Extract the (X, Y) coordinate from the center of the cell holding the provided text.  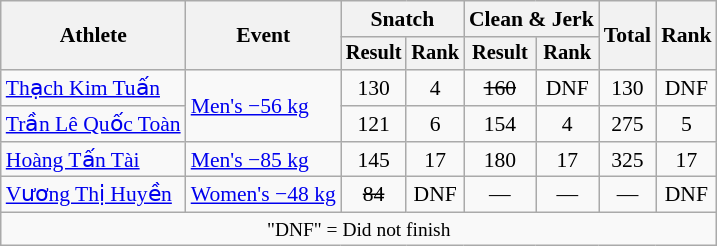
Vương Thị Huyền (94, 195)
Hoàng Tấn Tài (94, 160)
Athlete (94, 36)
121 (374, 124)
Thạch Kim Tuấn (94, 88)
Trần Lê Quốc Toàn (94, 124)
"DNF" = Did not finish (359, 230)
160 (500, 88)
Clean & Jerk (532, 19)
Men's −56 kg (264, 106)
84 (374, 195)
Event (264, 36)
Snatch (402, 19)
145 (374, 160)
Men's −85 kg (264, 160)
325 (628, 160)
180 (500, 160)
Total (628, 36)
275 (628, 124)
154 (500, 124)
Women's −48 kg (264, 195)
5 (686, 124)
6 (435, 124)
